Provide the [x, y] coordinate of the cell's center where the given text is located.  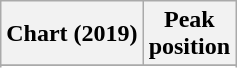
Chart (2019) [72, 34]
Peakposition [189, 34]
